Search for the cell housing the specified text and yield its [x, y] center coordinate. 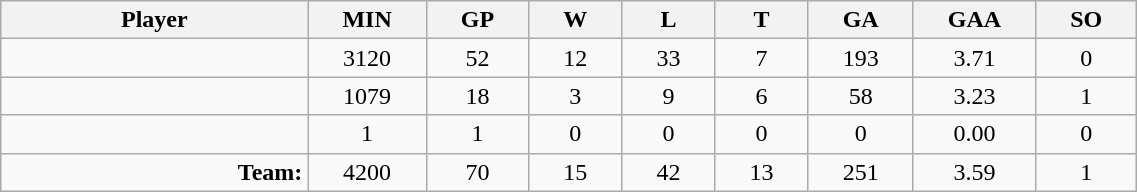
18 [477, 96]
251 [860, 172]
70 [477, 172]
9 [668, 96]
4200 [367, 172]
GP [477, 20]
15 [576, 172]
3 [576, 96]
52 [477, 58]
GA [860, 20]
L [668, 20]
58 [860, 96]
SO [1086, 20]
193 [860, 58]
12 [576, 58]
1079 [367, 96]
0.00 [974, 134]
W [576, 20]
GAA [974, 20]
MIN [367, 20]
3.23 [974, 96]
7 [762, 58]
Team: [154, 172]
13 [762, 172]
3.71 [974, 58]
3120 [367, 58]
3.59 [974, 172]
Player [154, 20]
42 [668, 172]
T [762, 20]
33 [668, 58]
6 [762, 96]
